Find where the given text appears and provide that cell's center as (x, y) coordinate. 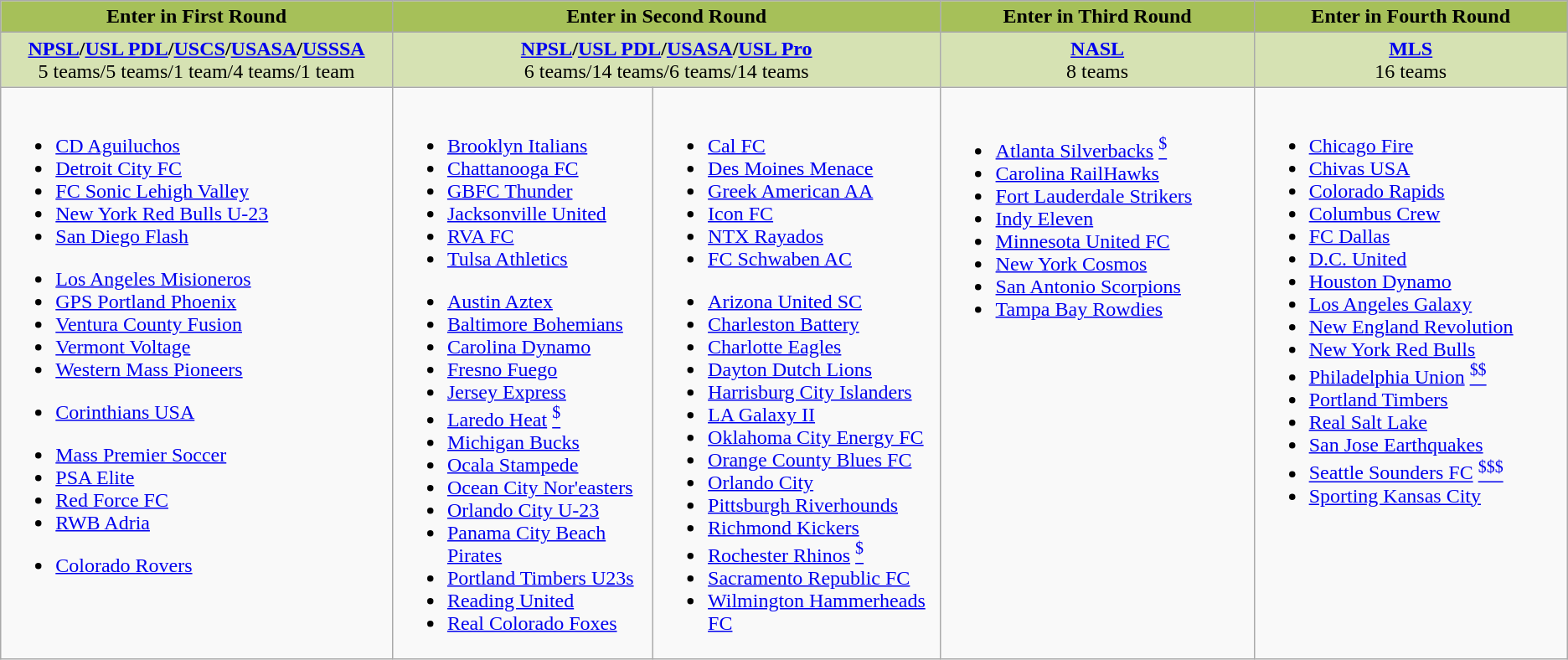
Enter in Third Round (1097, 17)
Enter in Second Round (667, 17)
Enter in First Round (197, 17)
Enter in Fourth Round (1411, 17)
NASL8 teams (1097, 60)
NPSL/USL PDL/USASA/USL Pro6 teams/14 teams/6 teams/14 teams (667, 60)
Atlanta Silverbacks $Carolina RailHawksFort Lauderdale StrikersIndy ElevenMinnesota United FCNew York CosmosSan Antonio ScorpionsTampa Bay Rowdies (1097, 374)
NPSL/USL PDL/USCS/USASA/USSSA5 teams/5 teams/1 team/4 teams/1 team (197, 60)
MLS 16 teams (1411, 60)
